Return the (X, Y) coordinate for the center point of the cell that contains the specified text.  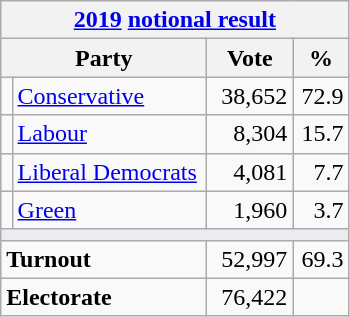
1,960 (250, 210)
Labour (110, 134)
Liberal Democrats (110, 172)
% (321, 58)
3.7 (321, 210)
8,304 (250, 134)
72.9 (321, 96)
Conservative (110, 96)
7.7 (321, 172)
76,422 (250, 297)
15.7 (321, 134)
Electorate (104, 297)
Green (110, 210)
38,652 (250, 96)
Party (104, 58)
4,081 (250, 172)
Turnout (104, 259)
2019 notional result (175, 20)
Vote (250, 58)
52,997 (250, 259)
69.3 (321, 259)
